Identify which cell holds the provided text, then report its (x, y) central coordinate. 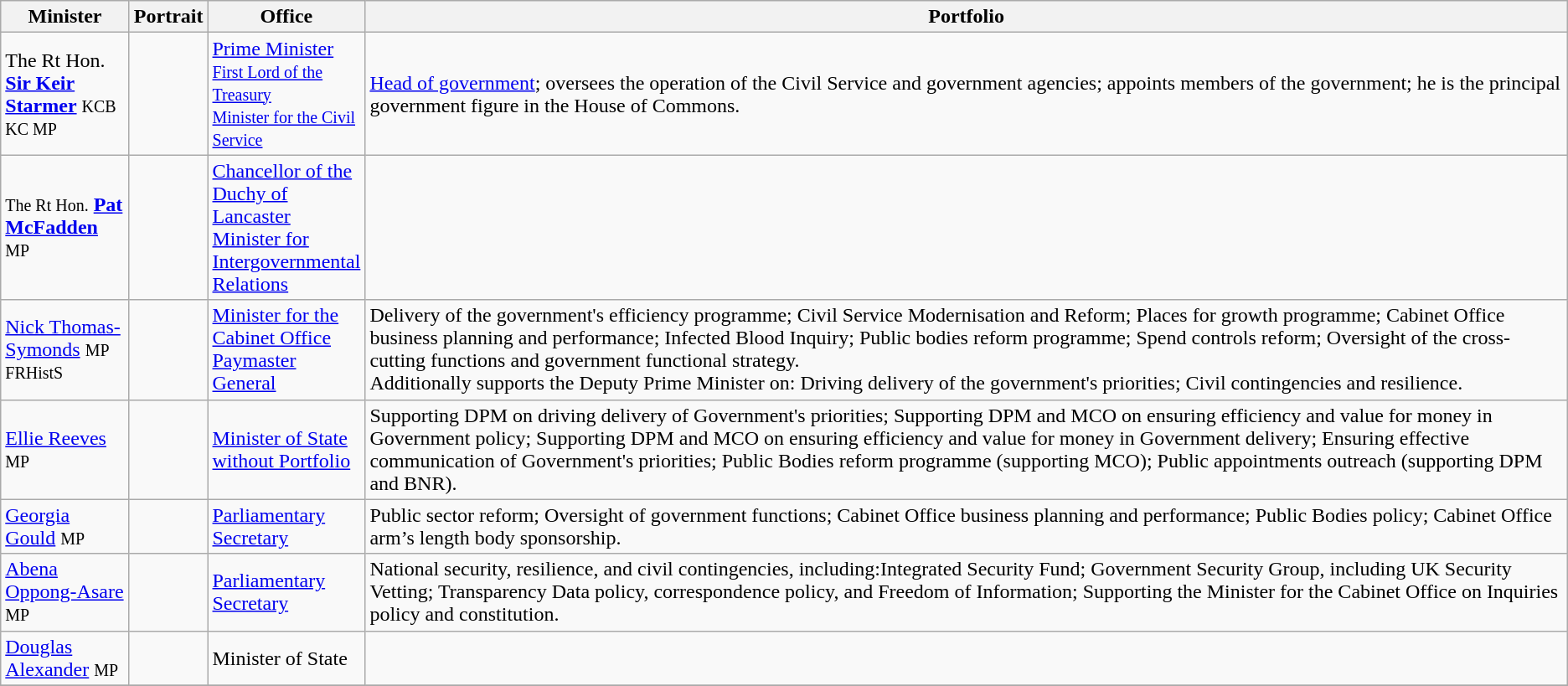
Georgia Gould MP (65, 526)
Douglas Alexander MP (65, 658)
Minister for the Cabinet Office Paymaster General (286, 350)
Ellie Reeves MP (65, 449)
Prime MinisterFirst Lord of the Treasury Minister for the Civil Service (286, 94)
The Rt Hon. Pat McFadden MP (65, 228)
Abena Oppong-Asare MP (65, 592)
Portrait (168, 17)
Minister of State without Portfolio (286, 449)
Office (286, 17)
The Rt Hon. Sir Keir Starmer KCB KC MP (65, 94)
Minister (65, 17)
Portfolio (967, 17)
Nick Thomas-Symonds MP FRHistS (65, 350)
Chancellor of the Duchy of LancasterMinister for Intergovernmental Relations (286, 228)
Minister of State (286, 658)
